Capture the cell that displays the provided text and extract its (X, Y) central coordinate. 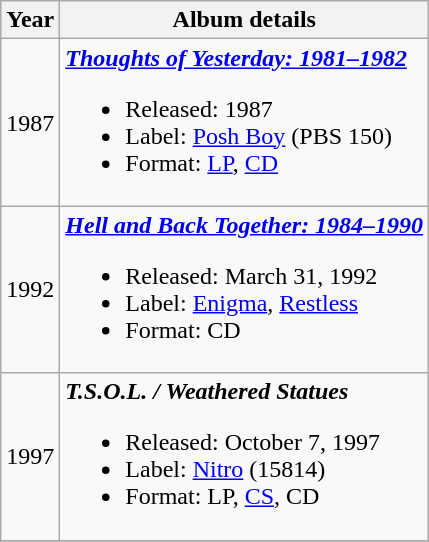
Album details (244, 20)
Year (30, 20)
Hell and Back Together: 1984–1990Released: March 31, 1992Label: Enigma, RestlessFormat: CD (244, 290)
1992 (30, 290)
1987 (30, 122)
1997 (30, 456)
Thoughts of Yesterday: 1981–1982Released: 1987Label: Posh Boy (PBS 150)Format: LP, CD (244, 122)
T.S.O.L. / Weathered StatuesReleased: October 7, 1997Label: Nitro (15814)Format: LP, CS, CD (244, 456)
